Output the (X, Y) coordinate of the center of the cell containing the given text.  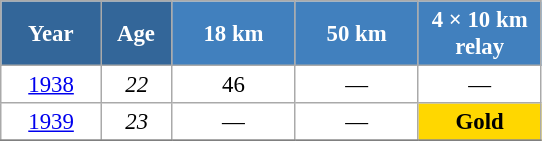
46 (234, 85)
50 km (356, 34)
22 (136, 85)
23 (136, 122)
1938 (52, 85)
Gold (480, 122)
4 × 10 km relay (480, 34)
Year (52, 34)
Age (136, 34)
1939 (52, 122)
18 km (234, 34)
